Determine the [x, y] coordinate at the center of the cell enclosing the given text.  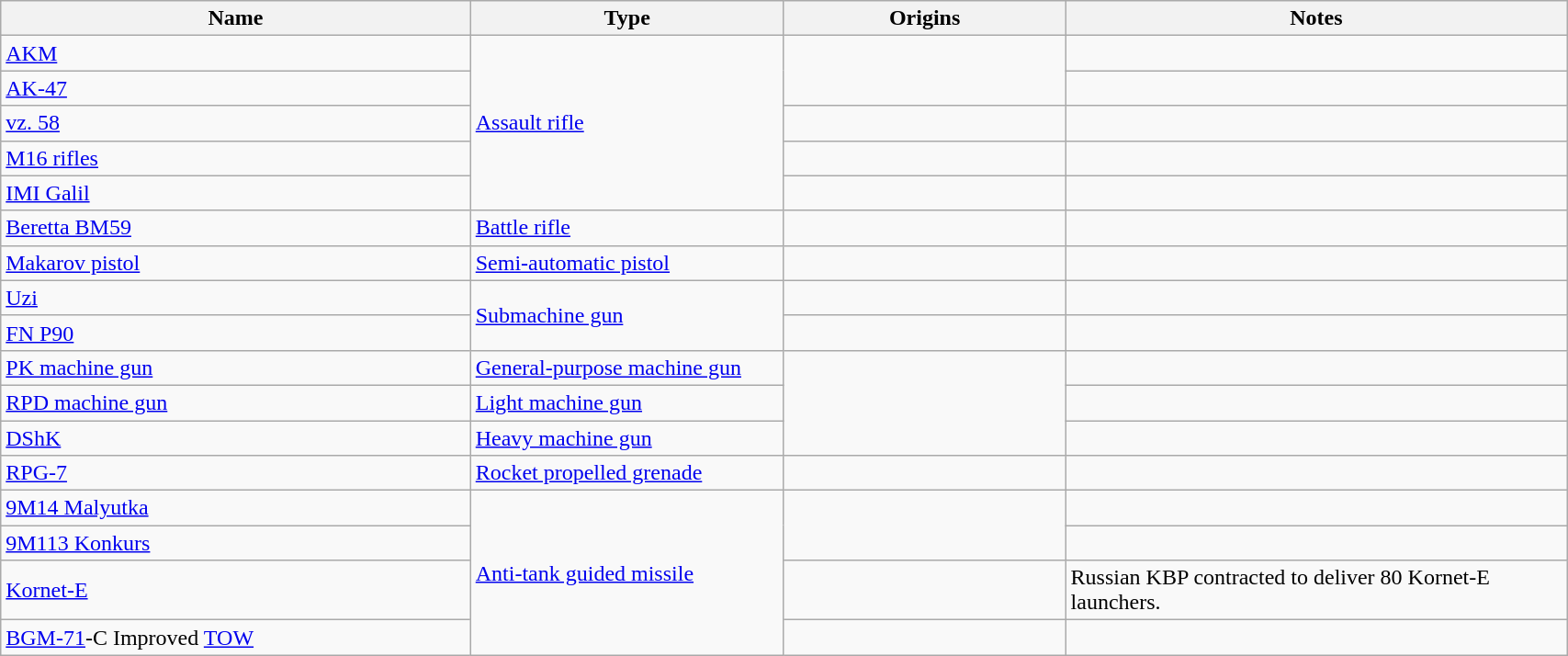
9M113 Konkurs [235, 543]
Type [626, 18]
Russian KBP contracted to deliver 80 Kornet-E launchers. [1316, 590]
Battle rifle [626, 228]
DShK [235, 438]
General-purpose machine gun [626, 368]
BGM-71-C Improved TOW [235, 638]
Semi-automatic pistol [626, 263]
RPG-7 [235, 473]
FN P90 [235, 333]
Beretta BM59 [235, 228]
Heavy machine gun [626, 438]
IMI Galil [235, 193]
Origins [924, 18]
Rocket propelled grenade [626, 473]
Notes [1316, 18]
RPD machine gun [235, 402]
Light machine gun [626, 402]
Assault rifle [626, 123]
Anti-tank guided missile [626, 573]
Submachine gun [626, 315]
9M14 Malyutka [235, 508]
PK machine gun [235, 368]
vz. 58 [235, 123]
AK-47 [235, 88]
Makarov pistol [235, 263]
Name [235, 18]
Uzi [235, 298]
AKM [235, 53]
Kornet-E [235, 590]
M16 rifles [235, 158]
